Return [X, Y] of the center of cell containing provided text 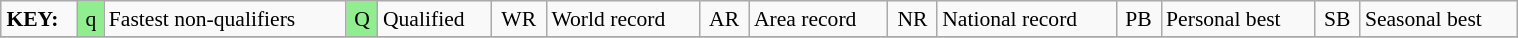
Q [362, 19]
PB [1138, 19]
Area record [818, 19]
WR [518, 19]
Personal best [1238, 19]
SB [1338, 19]
Qualified [434, 19]
KEY: [40, 19]
Seasonal best [1438, 19]
q [91, 19]
AR [724, 19]
World record [622, 19]
National record [1026, 19]
NR [912, 19]
Fastest non-qualifiers [225, 19]
